Scan for the cell matching the given text and deliver its (x, y) coordinate at center. 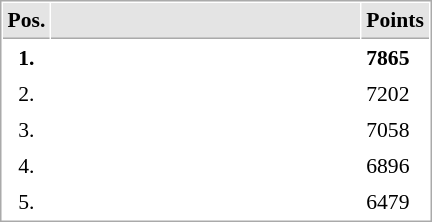
5. (26, 201)
Pos. (26, 21)
Points (396, 21)
7202 (396, 93)
6896 (396, 165)
4. (26, 165)
6479 (396, 201)
7865 (396, 57)
1. (26, 57)
2. (26, 93)
3. (26, 129)
7058 (396, 129)
